Locate the cell with the specified text and output its [x, y] center coordinate. 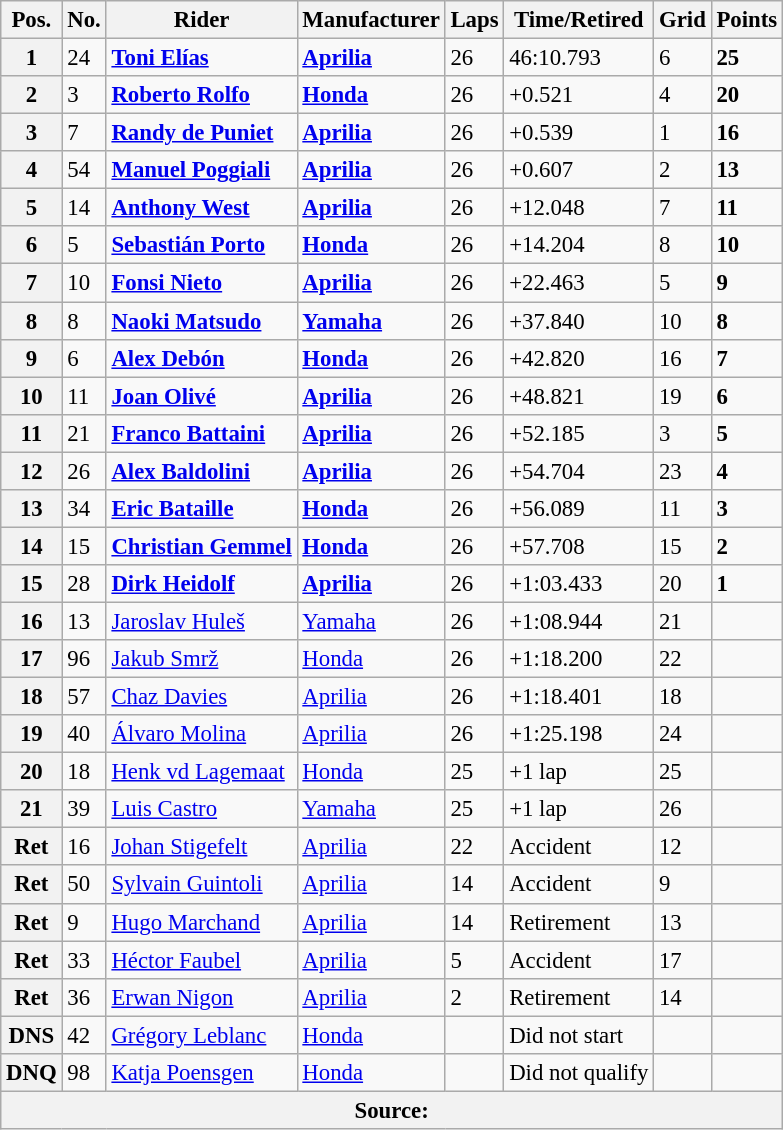
Anthony West [202, 208]
54 [84, 170]
Alex Debón [202, 358]
+14.204 [579, 245]
Did not qualify [579, 1073]
Manufacturer [371, 20]
Johan Stigefelt [202, 847]
33 [84, 960]
Jaroslav Huleš [202, 621]
Álvaro Molina [202, 734]
+57.708 [579, 546]
Alex Baldolini [202, 471]
Rider [202, 20]
+42.820 [579, 358]
Randy de Puniet [202, 133]
Christian Gemmel [202, 546]
Toni Elías [202, 58]
Did not start [579, 1035]
Sebastián Porto [202, 245]
Grégory Leblanc [202, 1035]
Sylvain Guintoli [202, 885]
34 [84, 509]
36 [84, 997]
+12.048 [579, 208]
Time/Retired [579, 20]
50 [84, 885]
No. [84, 20]
Erwan Nigon [202, 997]
28 [84, 584]
39 [84, 809]
Franco Battaini [202, 433]
+22.463 [579, 283]
Pos. [32, 20]
+48.821 [579, 396]
Fonsi Nieto [202, 283]
Luis Castro [202, 809]
DNS [32, 1035]
Source: [392, 1110]
42 [84, 1035]
+1:18.401 [579, 697]
Manuel Poggiali [202, 170]
98 [84, 1073]
Katja Poensgen [202, 1073]
Grid [682, 20]
+0.521 [579, 95]
Points [746, 20]
Laps [474, 20]
+37.840 [579, 321]
40 [84, 734]
Hugo Marchand [202, 922]
DNQ [32, 1073]
Roberto Rolfo [202, 95]
46:10.793 [579, 58]
57 [84, 697]
Joan Olivé [202, 396]
Henk vd Lagemaat [202, 772]
+1:25.198 [579, 734]
Eric Bataille [202, 509]
Dirk Heidolf [202, 584]
+52.185 [579, 433]
Naoki Matsudo [202, 321]
96 [84, 659]
+54.704 [579, 471]
+1:18.200 [579, 659]
Chaz Davies [202, 697]
+1:08.944 [579, 621]
Jakub Smrž [202, 659]
+0.539 [579, 133]
+0.607 [579, 170]
+1:03.433 [579, 584]
23 [682, 471]
Héctor Faubel [202, 960]
+56.089 [579, 509]
